Locate the cell with the specified text and output its (x, y) center coordinate. 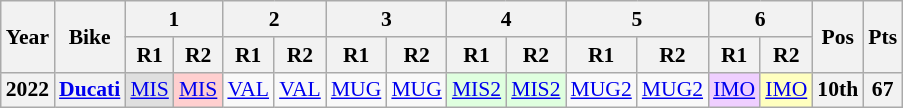
4 (506, 19)
Bike (90, 36)
Ducati (90, 90)
Pts (882, 36)
5 (638, 19)
1 (174, 19)
3 (386, 19)
2 (274, 19)
Pos (838, 36)
Year (28, 36)
67 (882, 90)
6 (760, 19)
10th (838, 90)
2022 (28, 90)
